Find where the given text appears and provide that cell's center as [X, Y] coordinate. 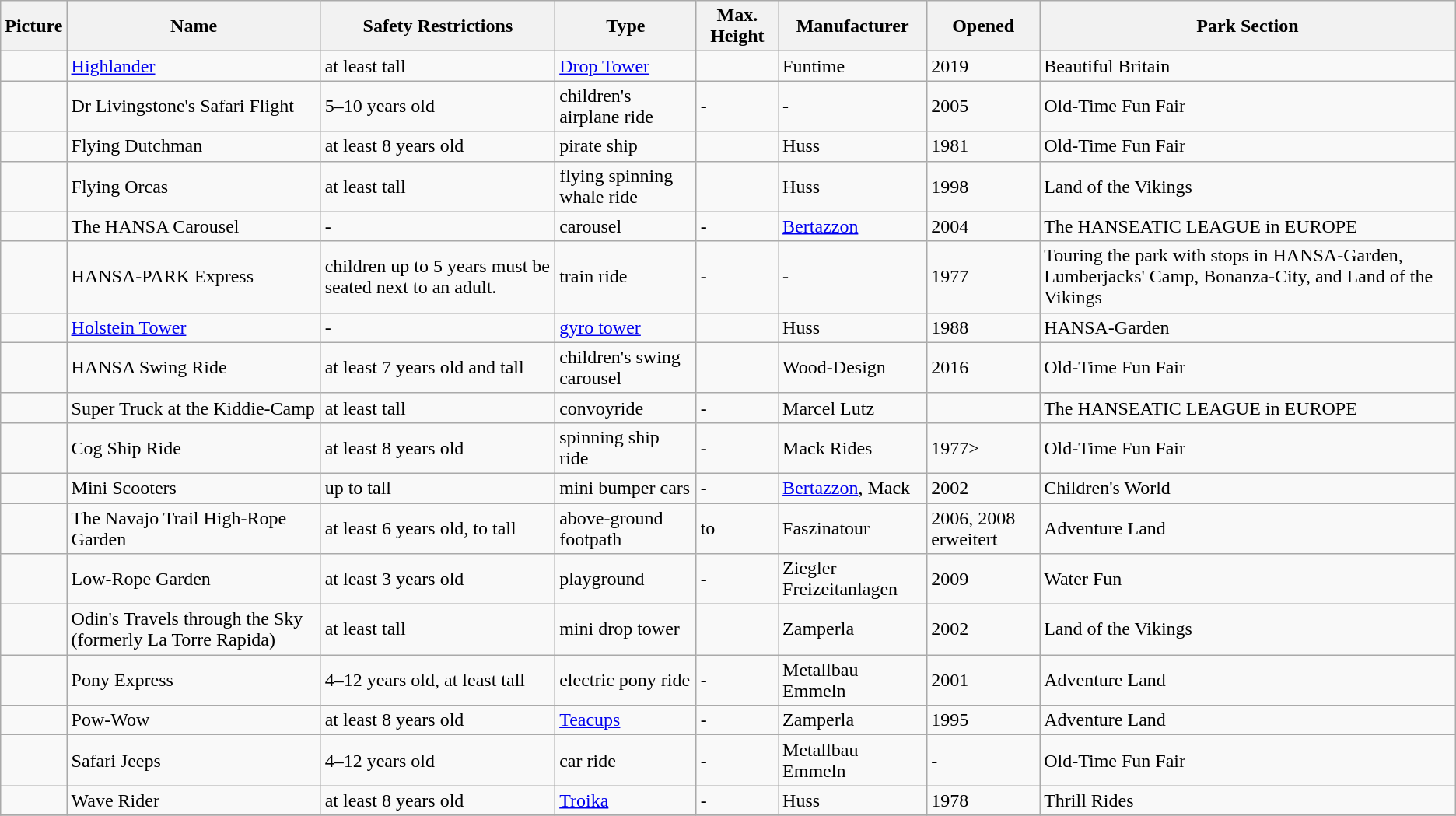
1978 [983, 800]
Troika [626, 800]
2004 [983, 226]
Flying Orcas [194, 187]
children's swing carousel [626, 367]
Children's World [1248, 488]
HANSA-Garden [1248, 327]
flying spinning whale ride [626, 187]
Marcel Lutz [852, 408]
Max. Height [737, 26]
1977> [983, 448]
2006, 2008 erweitert [983, 527]
Funtime [852, 66]
Safari Jeeps [194, 761]
Mini Scooters [194, 488]
at least 7 years old and tall [437, 367]
Mack Rides [852, 448]
convoyride [626, 408]
Highlander [194, 66]
1977 [983, 277]
up to tall [437, 488]
HANSA-PARK Express [194, 277]
1981 [983, 146]
2001 [983, 680]
gyro tower [626, 327]
Manufacturer [852, 26]
children's airplane ride [626, 106]
1995 [983, 720]
car ride [626, 761]
2005 [983, 106]
electric pony ride [626, 680]
1998 [983, 187]
Safety Restrictions [437, 26]
Pony Express [194, 680]
Cog Ship Ride [194, 448]
2019 [983, 66]
Teacups [626, 720]
Thrill Rides [1248, 800]
at least 3 years old [437, 579]
Ziegler Freizeitanlagen [852, 579]
Bertazzon, Mack [852, 488]
Pow-Wow [194, 720]
2009 [983, 579]
to [737, 527]
Bertazzon [852, 226]
Park Section [1248, 26]
2016 [983, 367]
pirate ship [626, 146]
Low-Rope Garden [194, 579]
mini bumper cars [626, 488]
4–12 years old, at least tall [437, 680]
carousel [626, 226]
train ride [626, 277]
Holstein Tower [194, 327]
children up to 5 years must be seated next to an adult. [437, 277]
Faszinatour [852, 527]
Picture [34, 26]
Name [194, 26]
playground [626, 579]
Water Fun [1248, 579]
Wave Rider [194, 800]
Dr Livingstone's Safari Flight [194, 106]
Odin's Travels through the Sky (formerly La Torre Rapida) [194, 630]
4–12 years old [437, 761]
HANSA Swing Ride [194, 367]
at least 6 years old, to tall [437, 527]
Drop Tower [626, 66]
5–10 years old [437, 106]
The Navajo Trail High-Rope Garden [194, 527]
The HANSA Carousel [194, 226]
Type [626, 26]
mini drop tower [626, 630]
Super Truck at the Kiddie-Camp [194, 408]
Opened [983, 26]
spinning ship ride [626, 448]
Beautiful Britain [1248, 66]
1988 [983, 327]
Flying Dutchman [194, 146]
above-ground footpath [626, 527]
Touring the park with stops in HANSA-Garden, Lumberjacks' Camp, Bonanza-City, and Land of the Vikings [1248, 277]
Wood-Design [852, 367]
